Pinpoint the cell where the given text exists, returning its [x, y] midpoint coordinate. 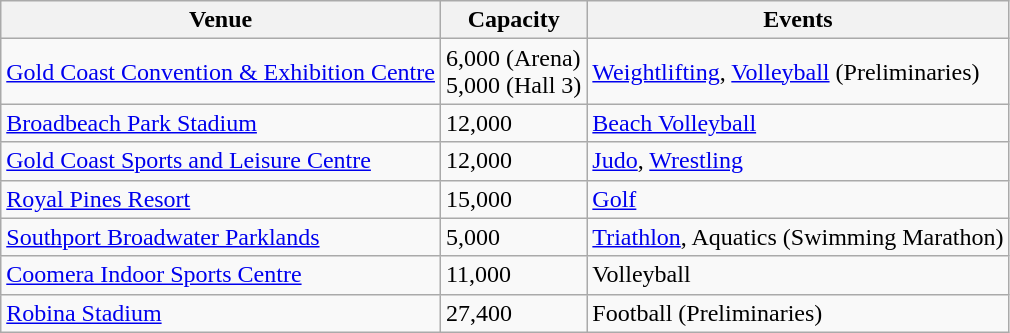
6,000 (Arena)5,000 (Hall 3) [513, 72]
Robina Stadium [221, 313]
Capacity [513, 20]
27,400 [513, 313]
Coomera Indoor Sports Centre [221, 275]
Beach Volleyball [798, 123]
Golf [798, 199]
Triathlon, Aquatics (Swimming Marathon) [798, 237]
Gold Coast Sports and Leisure Centre [221, 161]
Events [798, 20]
Gold Coast Convention & Exhibition Centre [221, 72]
Volleyball [798, 275]
11,000 [513, 275]
Football (Preliminaries) [798, 313]
Broadbeach Park Stadium [221, 123]
Judo, Wrestling [798, 161]
15,000 [513, 199]
5,000 [513, 237]
Royal Pines Resort [221, 199]
Southport Broadwater Parklands [221, 237]
Weightlifting, Volleyball (Preliminaries) [798, 72]
Venue [221, 20]
